Search for the cell housing the specified text and yield its (X, Y) center coordinate. 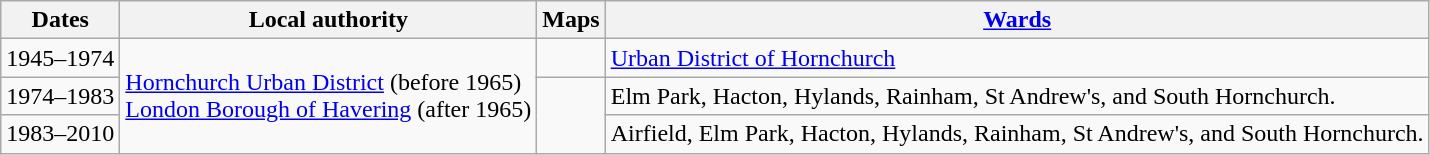
Dates (60, 20)
Airfield, Elm Park, Hacton, Hylands, Rainham, St Andrew's, and South Hornchurch. (1017, 134)
1945–1974 (60, 58)
Local authority (328, 20)
Hornchurch Urban District (before 1965)London Borough of Havering (after 1965) (328, 96)
Wards (1017, 20)
1974–1983 (60, 96)
Urban District of Hornchurch (1017, 58)
1983–2010 (60, 134)
Maps (571, 20)
Elm Park, Hacton, Hylands, Rainham, St Andrew's, and South Hornchurch. (1017, 96)
